Find where the given text appears and provide that cell's center as [X, Y] coordinate. 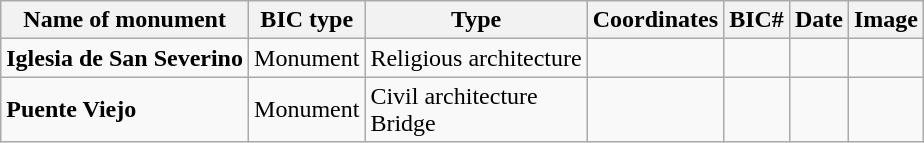
Coordinates [655, 20]
BIC# [757, 20]
Date [818, 20]
Civil architectureBridge [476, 110]
Type [476, 20]
Puente Viejo [125, 110]
Religious architecture [476, 58]
Iglesia de San Severino [125, 58]
BIC type [307, 20]
Name of monument [125, 20]
Image [886, 20]
